Pinpoint the cell where the given text exists, returning its (X, Y) midpoint coordinate. 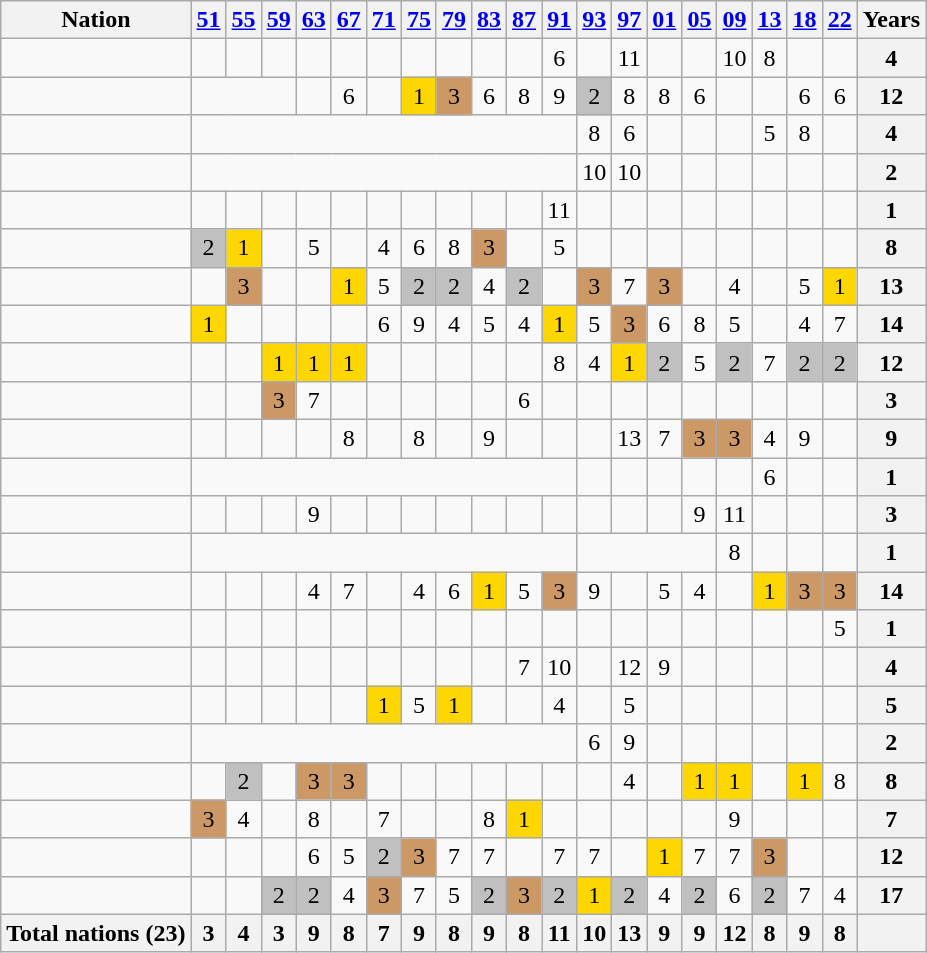
Nation (96, 20)
75 (418, 20)
71 (384, 20)
93 (594, 20)
22 (840, 20)
83 (488, 20)
17 (891, 895)
05 (700, 20)
09 (734, 20)
91 (560, 20)
59 (278, 20)
55 (244, 20)
Total nations (23) (96, 933)
01 (664, 20)
87 (524, 20)
18 (804, 20)
Years (891, 20)
63 (314, 20)
79 (454, 20)
51 (208, 20)
67 (348, 20)
97 (630, 20)
